Identify which cell holds the provided text, then report its (x, y) central coordinate. 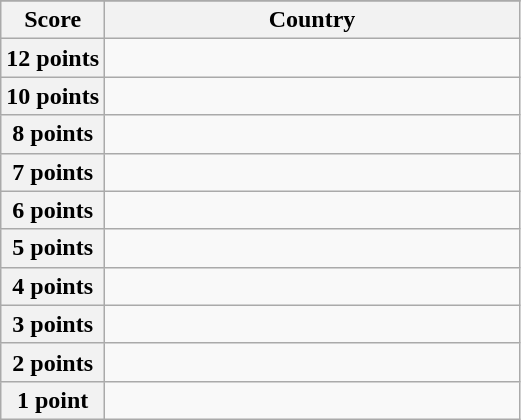
1 point (53, 400)
7 points (53, 172)
2 points (53, 362)
6 points (53, 210)
3 points (53, 324)
4 points (53, 286)
12 points (53, 58)
8 points (53, 134)
Country (312, 20)
Score (53, 20)
10 points (53, 96)
5 points (53, 248)
